Capture the cell that displays the provided text and extract its [x, y] central coordinate. 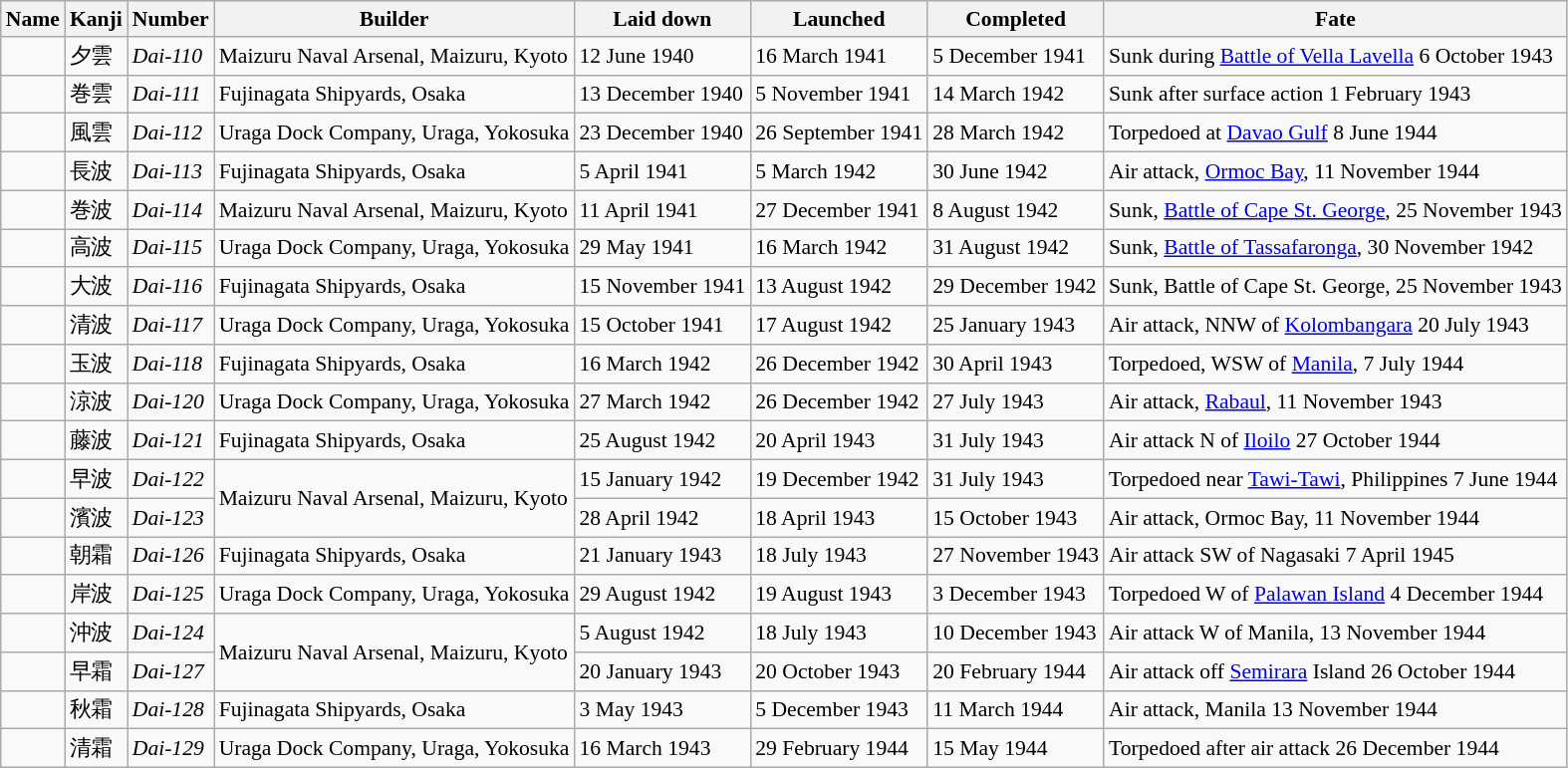
Dai-113 [171, 171]
玉波 [96, 365]
29 August 1942 [661, 596]
Dai-117 [171, 325]
Air attack N of Iloilo 27 October 1944 [1335, 440]
Torpedoed W of Palawan Island 4 December 1944 [1335, 596]
Dai-110 [171, 56]
秋霜 [96, 709]
5 March 1942 [839, 171]
26 September 1941 [839, 133]
巻雲 [96, 94]
20 January 1943 [661, 671]
29 May 1941 [661, 249]
18 April 1943 [839, 518]
Dai-125 [171, 596]
27 March 1942 [661, 402]
涼波 [96, 402]
29 December 1942 [1016, 287]
Builder [394, 19]
20 April 1943 [839, 440]
Torpedoed at Davao Gulf 8 June 1944 [1335, 133]
5 December 1941 [1016, 56]
巻波 [96, 209]
藤波 [96, 440]
15 October 1941 [661, 325]
Dai-121 [171, 440]
28 April 1942 [661, 518]
5 August 1942 [661, 634]
20 October 1943 [839, 671]
Laid down [661, 19]
Dai-126 [171, 556]
Dai-112 [171, 133]
15 November 1941 [661, 287]
25 January 1943 [1016, 325]
Dai-114 [171, 209]
早波 [96, 480]
30 June 1942 [1016, 171]
Dai-111 [171, 94]
3 May 1943 [661, 709]
Torpedoed near Tawi-Tawi, Philippines 7 June 1944 [1335, 480]
11 April 1941 [661, 209]
早霜 [96, 671]
清霜 [96, 749]
Name [33, 19]
Launched [839, 19]
13 December 1940 [661, 94]
Number [171, 19]
Completed [1016, 19]
15 January 1942 [661, 480]
16 March 1943 [661, 749]
Kanji [96, 19]
23 December 1940 [661, 133]
Air attack SW of Nagasaki 7 April 1945 [1335, 556]
27 December 1941 [839, 209]
Dai-118 [171, 365]
12 June 1940 [661, 56]
17 August 1942 [839, 325]
Dai-115 [171, 249]
Dai-128 [171, 709]
19 December 1942 [839, 480]
15 May 1944 [1016, 749]
長波 [96, 171]
沖波 [96, 634]
19 August 1943 [839, 596]
5 November 1941 [839, 94]
朝霜 [96, 556]
Dai-124 [171, 634]
27 November 1943 [1016, 556]
Dai-127 [171, 671]
Sunk, Battle of Tassafaronga, 30 November 1942 [1335, 249]
Air attack off Semirara Island 26 October 1944 [1335, 671]
風雲 [96, 133]
Air attack, Rabaul, 11 November 1943 [1335, 402]
5 December 1943 [839, 709]
25 August 1942 [661, 440]
5 April 1941 [661, 171]
Air attack, NNW of Kolombangara 20 July 1943 [1335, 325]
濱波 [96, 518]
31 August 1942 [1016, 249]
Sunk after surface action 1 February 1943 [1335, 94]
高波 [96, 249]
8 August 1942 [1016, 209]
30 April 1943 [1016, 365]
10 December 1943 [1016, 634]
夕雲 [96, 56]
11 March 1944 [1016, 709]
Torpedoed after air attack 26 December 1944 [1335, 749]
29 February 1944 [839, 749]
28 March 1942 [1016, 133]
3 December 1943 [1016, 596]
14 March 1942 [1016, 94]
27 July 1943 [1016, 402]
20 February 1944 [1016, 671]
Dai-120 [171, 402]
清波 [96, 325]
Air attack, Manila 13 November 1944 [1335, 709]
岸波 [96, 596]
13 August 1942 [839, 287]
Dai-123 [171, 518]
大波 [96, 287]
Fate [1335, 19]
21 January 1943 [661, 556]
Sunk during Battle of Vella Lavella 6 October 1943 [1335, 56]
16 March 1941 [839, 56]
15 October 1943 [1016, 518]
Air attack W of Manila, 13 November 1944 [1335, 634]
Torpedoed, WSW of Manila, 7 July 1944 [1335, 365]
Dai-129 [171, 749]
Dai-122 [171, 480]
Dai-116 [171, 287]
